Locate the cell with the specified text and output its (X, Y) center coordinate. 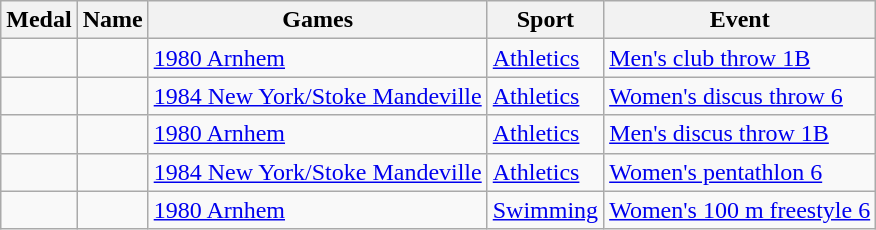
Medal (39, 20)
Name (112, 20)
Women's pentathlon 6 (740, 172)
Men's discus throw 1B (740, 134)
Games (318, 20)
Event (740, 20)
Women's discus throw 6 (740, 96)
Swimming (545, 210)
Women's 100 m freestyle 6 (740, 210)
Men's club throw 1B (740, 58)
Sport (545, 20)
